Identify which cell holds the provided text, then report its [X, Y] central coordinate. 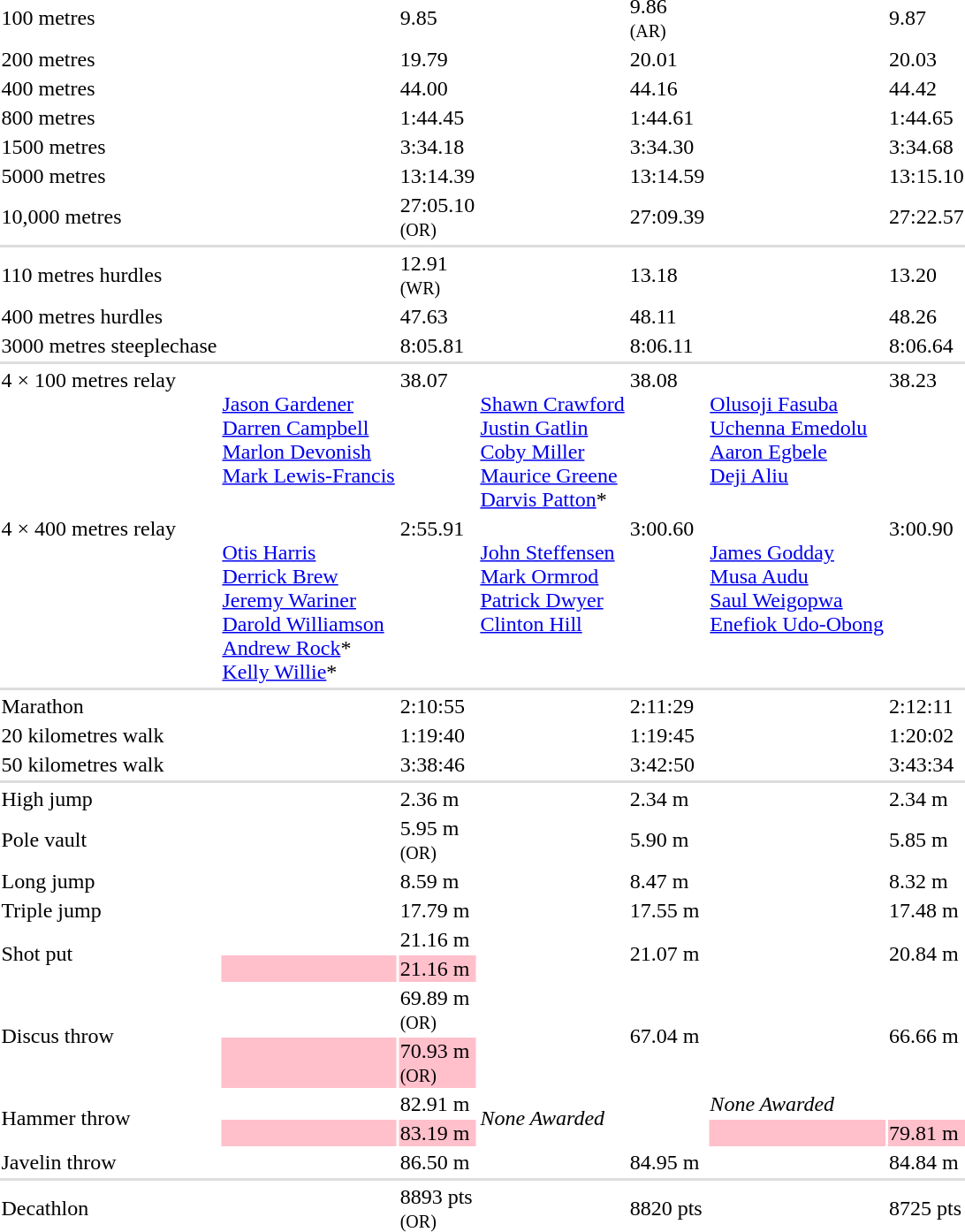
Discus throw [110, 1036]
3:34.18 [437, 147]
5.90 m [667, 840]
3:34.30 [667, 147]
200 metres [110, 59]
Jason GardenerDarren CampbellMarlon DevonishMark Lewis-Francis [308, 440]
82.91 m [437, 1104]
400 metres hurdles [110, 316]
4 × 400 metres relay [110, 600]
John SteffensenMark OrmrodPatrick DwyerClinton Hill [552, 600]
17.55 m [667, 910]
8.47 m [667, 881]
3000 metres steeplechase [110, 346]
2:10:55 [437, 706]
2.34 m [667, 799]
Olusoji FasubaUchenna EmedoluAaron EgbeleDeji Aliu [797, 440]
3:38:46 [437, 764]
1:44.45 [437, 118]
Hammer throw [110, 1119]
James GoddayMusa AuduSaul WeigopwaEnefiok Udo-Obong [797, 600]
20 kilometres walk [110, 735]
5000 metres [110, 176]
Triple jump [110, 910]
44.16 [667, 88]
27:05.10 (OR) [437, 217]
1500 metres [110, 147]
10,000 metres [110, 217]
8:06.11 [667, 346]
38.08 [667, 440]
110 metres hurdles [110, 276]
8:05.81 [437, 346]
27:09.39 [667, 217]
44.00 [437, 88]
Pole vault [110, 840]
1:19:40 [437, 735]
13.18 [667, 276]
8.59 m [437, 881]
83.19 m [437, 1133]
Long jump [110, 881]
High jump [110, 799]
17.79 m [437, 910]
69.89 m (OR) [437, 1009]
1:19:45 [667, 735]
Marathon [110, 706]
12.91 (WR) [437, 276]
70.93 m (OR) [437, 1062]
Shot put [110, 954]
48.11 [667, 316]
2:11:29 [667, 706]
Javelin throw [110, 1162]
1:44.61 [667, 118]
4 × 100 metres relay [110, 440]
86.50 m [437, 1162]
3:00.60 [667, 600]
2:55.91 [437, 600]
50 kilometres walk [110, 764]
13:14.39 [437, 176]
47.63 [437, 316]
19.79 [437, 59]
20.01 [667, 59]
38.07 [437, 440]
21.07 m [667, 954]
3:42:50 [667, 764]
400 metres [110, 88]
67.04 m [667, 1036]
84.95 m [667, 1162]
Otis HarrisDerrick BrewJeremy WarinerDarold WilliamsonAndrew Rock*Kelly Willie* [308, 600]
5.95 m (OR) [437, 840]
Shawn CrawfordJustin GatlinCoby MillerMaurice GreeneDarvis Patton* [552, 440]
800 metres [110, 118]
13:14.59 [667, 176]
2.36 m [437, 799]
